Detect which cell encompasses the target text, then output its (X, Y) center coordinate. 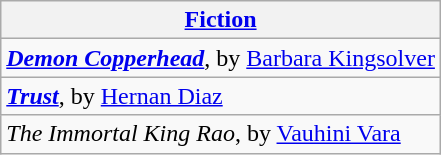
Fiction (221, 20)
The Immortal King Rao, by Vauhini Vara (221, 134)
Trust, by Hernan Diaz (221, 96)
Demon Copperhead, by Barbara Kingsolver (221, 58)
